From the cell containing the given text, extract its center point as (x, y) coordinate. 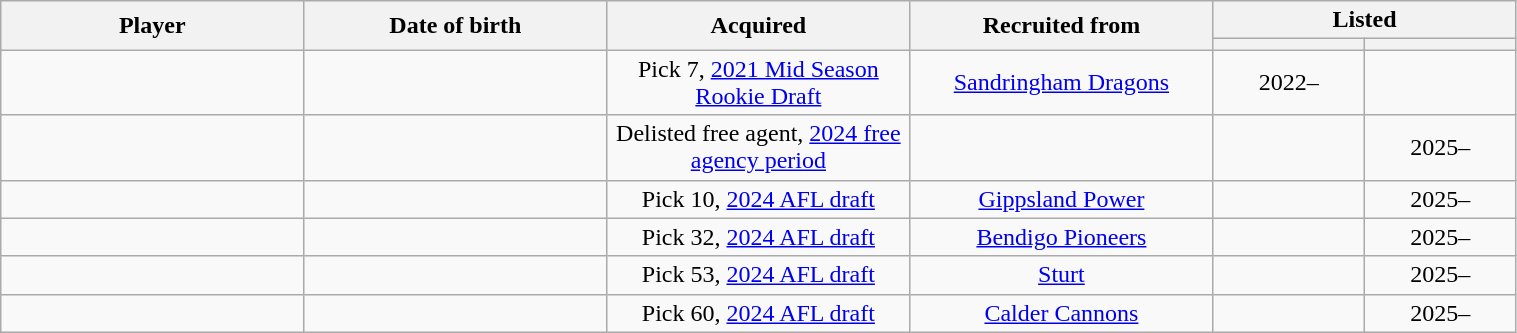
Sandringham Dragons (1062, 82)
Pick 53, 2024 AFL draft (758, 275)
Gippsland Power (1062, 199)
Bendigo Pioneers (1062, 237)
Sturt (1062, 275)
Pick 32, 2024 AFL draft (758, 237)
2022– (1289, 82)
Pick 10, 2024 AFL draft (758, 199)
Listed (1364, 20)
Pick 7, 2021 Mid Season Rookie Draft (758, 82)
Calder Cannons (1062, 313)
Date of birth (456, 26)
Recruited from (1062, 26)
Player (152, 26)
Delisted free agent, 2024 free agency period (758, 148)
Pick 60, 2024 AFL draft (758, 313)
Acquired (758, 26)
